Determine the (x, y) coordinate at the center of the cell enclosing the given text.  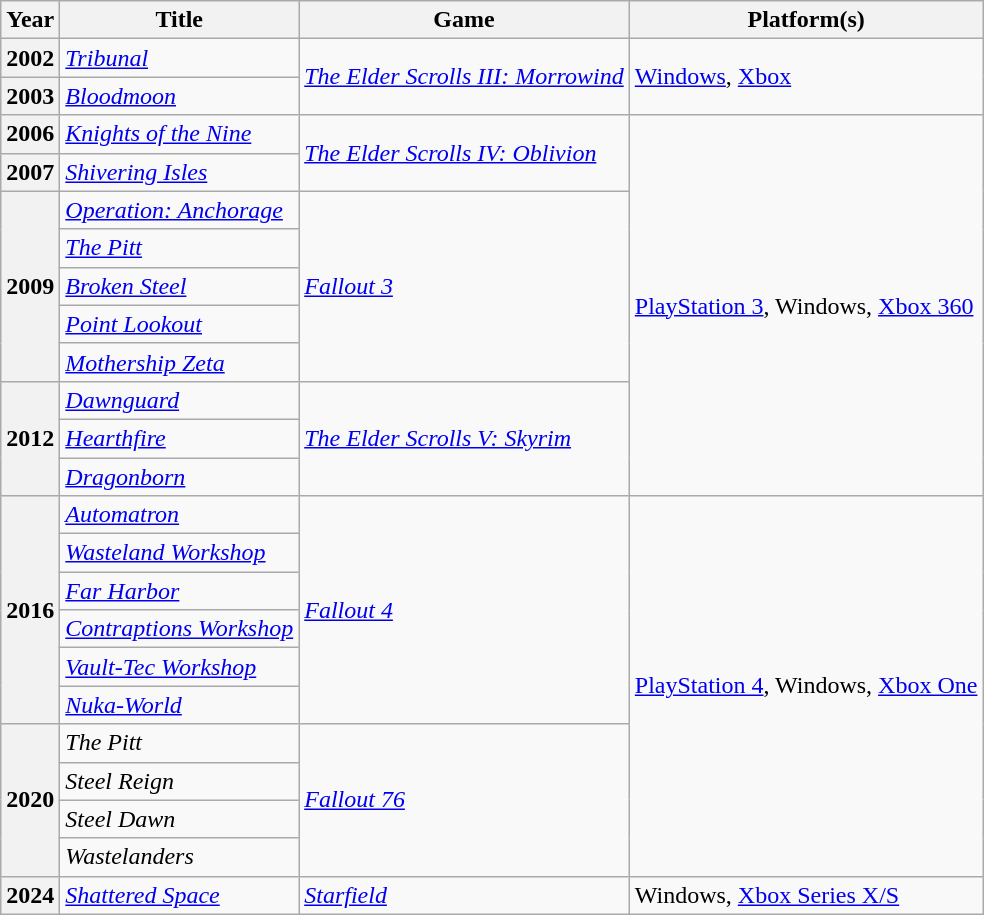
Tribunal (180, 58)
Year (30, 20)
Windows, Xbox Series X/S (806, 895)
Hearthfire (180, 438)
Title (180, 20)
Windows, Xbox (806, 77)
2012 (30, 438)
Dragonborn (180, 477)
2007 (30, 172)
PlayStation 3, Windows, Xbox 360 (806, 306)
Knights of the Nine (180, 134)
2002 (30, 58)
Steel Dawn (180, 819)
2020 (30, 800)
2006 (30, 134)
The Elder Scrolls V: Skyrim (464, 438)
Shivering Isles (180, 172)
PlayStation 4, Windows, Xbox One (806, 686)
Far Harbor (180, 591)
Fallout 4 (464, 610)
Game (464, 20)
The Elder Scrolls III: Morrowind (464, 77)
The Elder Scrolls IV: Oblivion (464, 153)
Automatron (180, 515)
2016 (30, 610)
Wasteland Workshop (180, 553)
Operation: Anchorage (180, 210)
Fallout 76 (464, 800)
2024 (30, 895)
2009 (30, 286)
Platform(s) (806, 20)
Vault-Tec Workshop (180, 667)
Dawnguard (180, 400)
Nuka-World (180, 705)
Bloodmoon (180, 96)
Point Lookout (180, 324)
Steel Reign (180, 781)
Mothership Zeta (180, 362)
Contraptions Workshop (180, 629)
Fallout 3 (464, 286)
Wastelanders (180, 857)
Shattered Space (180, 895)
Starfield (464, 895)
Broken Steel (180, 286)
2003 (30, 96)
